Locate the cell with the specified text and output its [x, y] center coordinate. 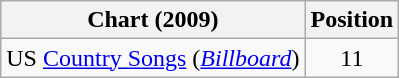
US Country Songs (Billboard) [153, 58]
Chart (2009) [153, 20]
11 [352, 58]
Position [352, 20]
